Return (x, y) of the center of cell containing provided text 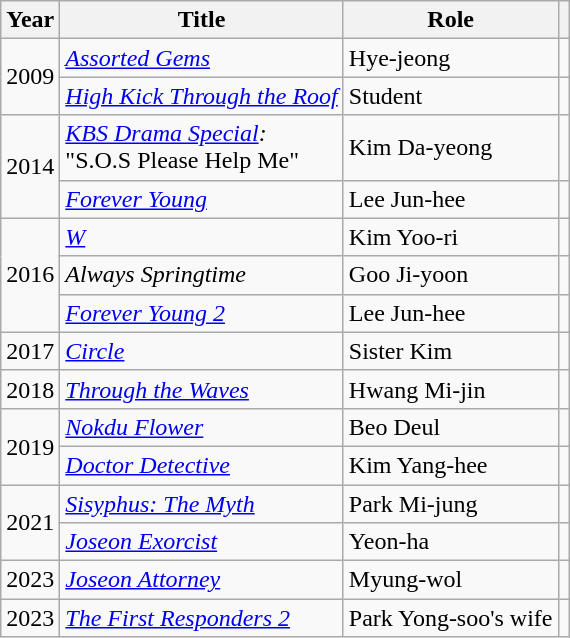
Always Springtime (202, 275)
Student (450, 96)
Hye-jeong (450, 58)
2021 (30, 522)
Kim Yang-hee (450, 465)
Myung-wol (450, 580)
Joseon Exorcist (202, 542)
Yeon-ha (450, 542)
2009 (30, 77)
W (202, 237)
Title (202, 20)
Kim Da-yeong (450, 148)
Hwang Mi-jin (450, 389)
2016 (30, 275)
2014 (30, 166)
Assorted Gems (202, 58)
The First Responders 2 (202, 618)
KBS Drama Special:"S.O.S Please Help Me" (202, 148)
Kim Yoo-ri (450, 237)
High Kick Through the Roof (202, 96)
2018 (30, 389)
Sisyphus: The Myth (202, 503)
Doctor Detective (202, 465)
Nokdu Flower (202, 427)
2019 (30, 446)
Beo Deul (450, 427)
Circle (202, 351)
Sister Kim (450, 351)
Role (450, 20)
Park Mi-jung (450, 503)
Year (30, 20)
Joseon Attorney (202, 580)
Forever Young 2 (202, 313)
Through the Waves (202, 389)
2017 (30, 351)
Park Yong-soo's wife (450, 618)
Forever Young (202, 199)
Goo Ji-yoon (450, 275)
